Provide the (X, Y) coordinate of the cell's center where the given text is located.  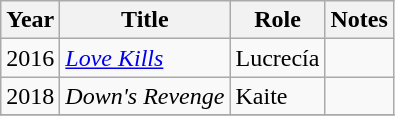
Role (278, 20)
2016 (30, 58)
Kaite (278, 96)
Lucrecía (278, 58)
2018 (30, 96)
Love Kills (145, 58)
Notes (359, 20)
Year (30, 20)
Down's Revenge (145, 96)
Title (145, 20)
